Capture the cell that displays the provided text and extract its [x, y] central coordinate. 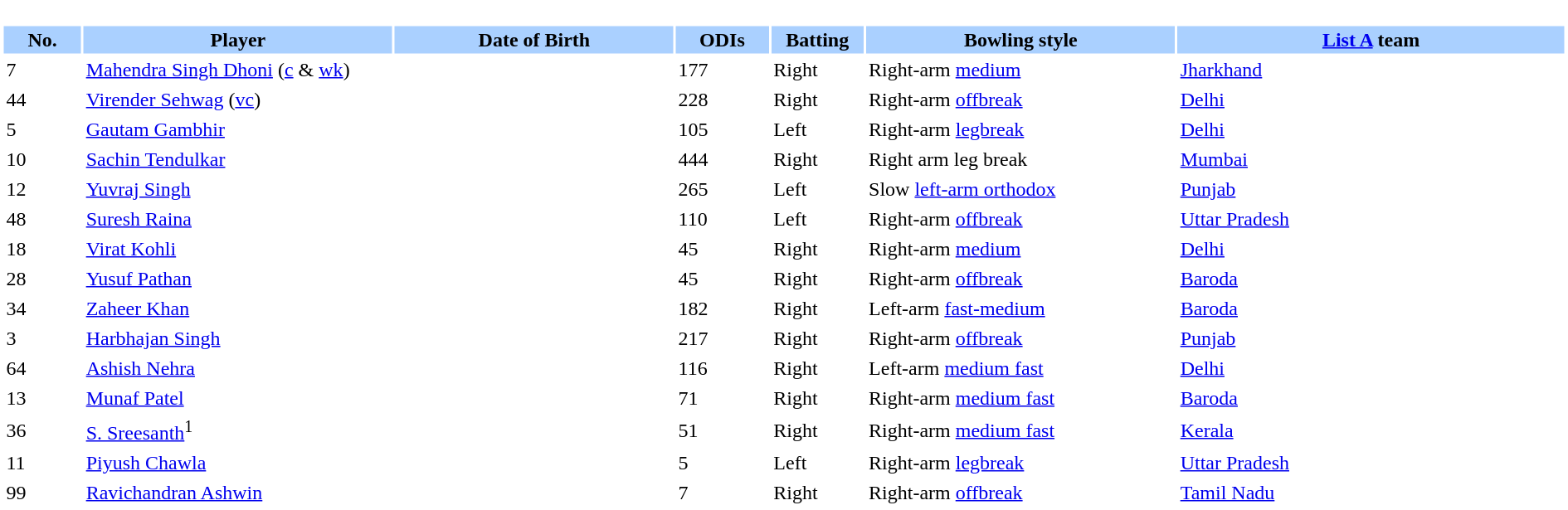
36 [41, 431]
444 [723, 159]
Right arm leg break [1020, 159]
182 [723, 308]
Suresh Raina [239, 219]
Zaheer Khan [239, 308]
265 [723, 189]
Batting [817, 40]
Left-arm fast-medium [1020, 308]
Gautam Gambhir [239, 129]
Jharkhand [1371, 70]
Yusuf Pathan [239, 279]
Ravichandran Ashwin [239, 493]
10 [41, 159]
64 [41, 368]
Ashish Nehra [239, 368]
116 [723, 368]
Player [239, 40]
12 [41, 189]
18 [41, 249]
Virat Kohli [239, 249]
Piyush Chawla [239, 463]
Mumbai [1371, 159]
3 [41, 338]
177 [723, 70]
71 [723, 398]
Slow left-arm orthodox [1020, 189]
48 [41, 219]
S. Sreesanth1 [239, 431]
217 [723, 338]
Tamil Nadu [1371, 493]
Date of Birth [534, 40]
Munaf Patel [239, 398]
Bowling style [1020, 40]
228 [723, 100]
Yuvraj Singh [239, 189]
List A team [1371, 40]
13 [41, 398]
Left-arm medium fast [1020, 368]
34 [41, 308]
No. [41, 40]
44 [41, 100]
99 [41, 493]
Harbhajan Singh [239, 338]
110 [723, 219]
ODIs [723, 40]
Sachin Tendulkar [239, 159]
Mahendra Singh Dhoni (c & wk) [239, 70]
Kerala [1371, 431]
28 [41, 279]
11 [41, 463]
51 [723, 431]
Virender Sehwag (vc) [239, 100]
105 [723, 129]
